Capture the cell that displays the provided text and extract its (x, y) central coordinate. 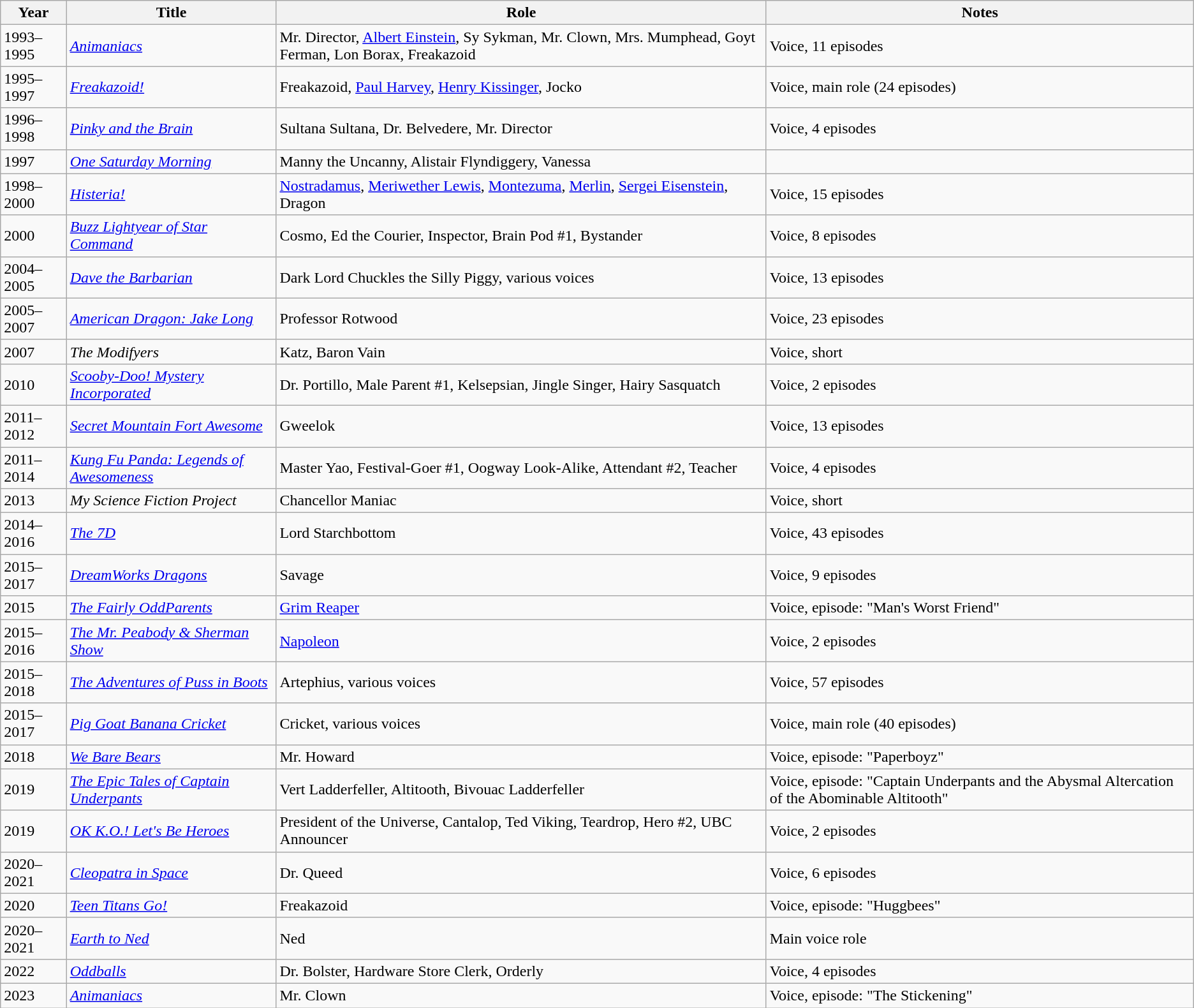
2005–2007 (33, 319)
Manny the Uncanny, Alistair Flyndiggery, Vanessa (521, 161)
The Adventures of Puss in Boots (171, 683)
Cricket, various voices (521, 723)
President of the Universe, Cantalop, Ted Viking, Teardrop, Hero #2, UBC Announcer (521, 831)
Secret Mountain Fort Awesome (171, 426)
1993–1995 (33, 46)
Voice, episode: "Captain Underpants and the Abysmal Altercation of the Abominable Altitooth" (980, 790)
Sultana Sultana, Dr. Belvedere, Mr. Director (521, 129)
Voice, 8 episodes (980, 236)
Lord Starchbottom (521, 533)
Voice, 11 episodes (980, 46)
Dave the Barbarian (171, 277)
Gweelok (521, 426)
2011–2012 (33, 426)
Freakazoid! (171, 87)
Dr. Portillo, Male Parent #1, Kelsepsian, Jingle Singer, Hairy Sasquatch (521, 384)
2015 (33, 608)
Voice, episode: "The Stickening" (980, 995)
The 7D (171, 533)
Buzz Lightyear of Star Command (171, 236)
Voice, episode: "Huggbees" (980, 905)
Savage (521, 575)
Nostradamus, Meriwether Lewis, Montezuma, Merlin, Sergei Eisenstein, Dragon (521, 194)
Main voice role (980, 938)
The Modifyers (171, 352)
OK K.O.! Let's Be Heroes (171, 831)
Cosmo, Ed the Courier, Inspector, Brain Pod #1, Bystander (521, 236)
Vert Ladderfeller, Altitooth, Bivouac Ladderfeller (521, 790)
2000 (33, 236)
Mr. Howard (521, 757)
Pinky and the Brain (171, 129)
Freakazoid, Paul Harvey, Henry Kissinger, Jocko (521, 87)
Voice, episode: "Paperboyz" (980, 757)
Chancellor Maniac (521, 501)
Professor Rotwood (521, 319)
Cleopatra in Space (171, 873)
1998–2000 (33, 194)
Grim Reaper (521, 608)
Voice, main role (40 episodes) (980, 723)
Dr. Bolster, Hardware Store Clerk, Orderly (521, 971)
Year (33, 13)
Scooby-Doo! Mystery Incorporated (171, 384)
Earth to Ned (171, 938)
Dr. Queed (521, 873)
Oddballs (171, 971)
Voice, 9 episodes (980, 575)
2004–2005 (33, 277)
The Epic Tales of Captain Underpants (171, 790)
Freakazoid (521, 905)
American Dragon: Jake Long (171, 319)
2020 (33, 905)
2014–2016 (33, 533)
Kung Fu Panda: Legends of Awesomeness (171, 467)
Artephius, various voices (521, 683)
1997 (33, 161)
2015–2018 (33, 683)
2018 (33, 757)
1996–1998 (33, 129)
DreamWorks Dragons (171, 575)
Voice, 43 episodes (980, 533)
Napoleon (521, 641)
Voice, 23 episodes (980, 319)
We Bare Bears (171, 757)
2011–2014 (33, 467)
Mr. Director, Albert Einstein, Sy Sykman, Mr. Clown, Mrs. Mumphead, Goyt Ferman, Lon Borax, Freakazoid (521, 46)
2023 (33, 995)
Voice, episode: "Man's Worst Friend" (980, 608)
Title (171, 13)
Ned (521, 938)
Master Yao, Festival-Goer #1, Oogway Look-Alike, Attendant #2, Teacher (521, 467)
2007 (33, 352)
One Saturday Morning (171, 161)
Role (521, 13)
Voice, 6 episodes (980, 873)
Voice, main role (24 episodes) (980, 87)
Katz, Baron Vain (521, 352)
Notes (980, 13)
2022 (33, 971)
The Mr. Peabody & Sherman Show (171, 641)
Voice, 57 episodes (980, 683)
2010 (33, 384)
2013 (33, 501)
2015–2016 (33, 641)
Histeria! (171, 194)
Pig Goat Banana Cricket (171, 723)
1995–1997 (33, 87)
My Science Fiction Project (171, 501)
Mr. Clown (521, 995)
Voice, 15 episodes (980, 194)
Dark Lord Chuckles the Silly Piggy, various voices (521, 277)
The Fairly OddParents (171, 608)
Teen Titans Go! (171, 905)
